Scan for the cell matching the given text and deliver its [x, y] coordinate at center. 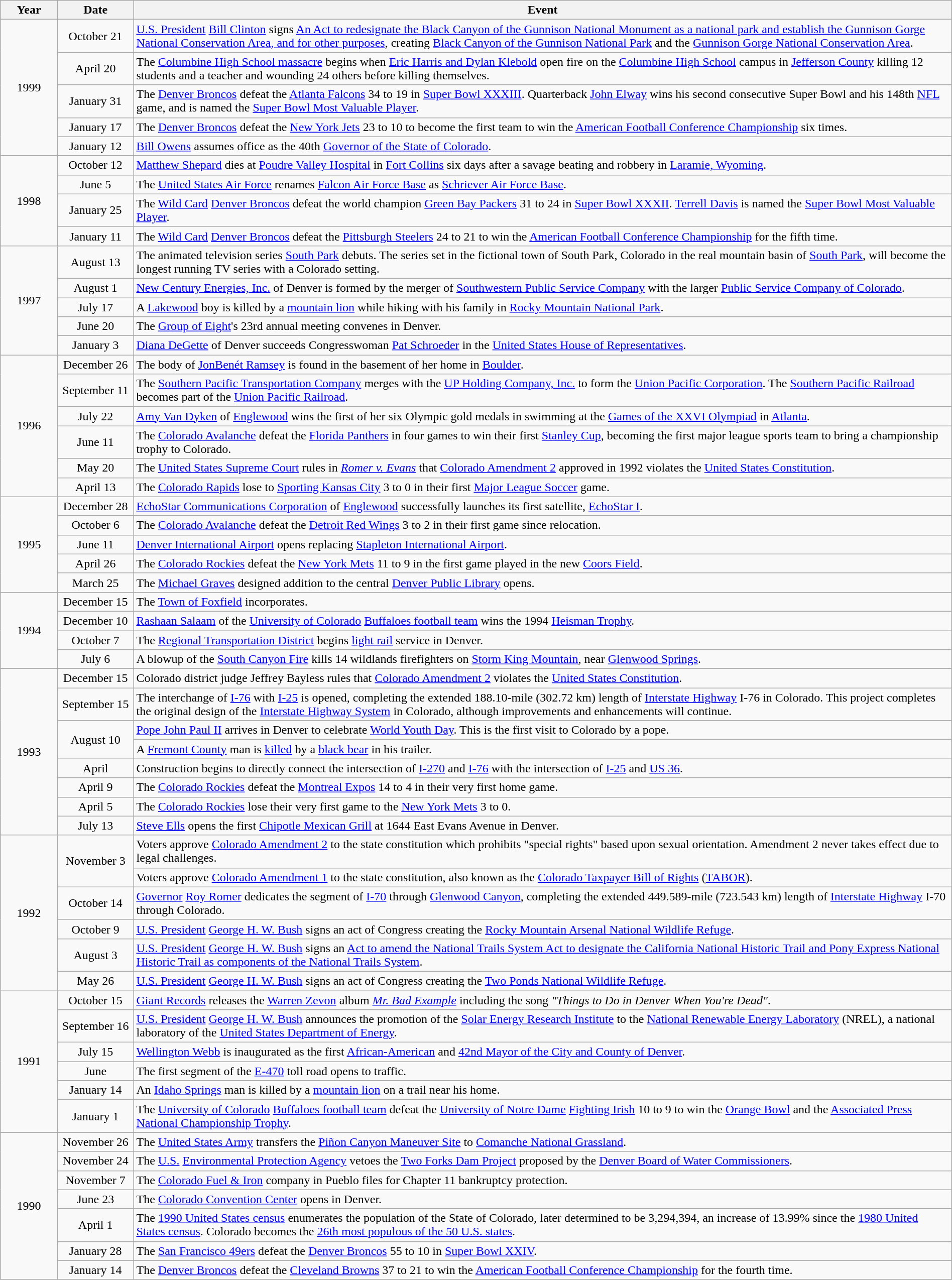
July 13 [95, 826]
Steve Ells opens the first Chipotle Mexican Grill at 1644 East Evans Avenue in Denver. [542, 826]
May 26 [95, 981]
1996 [29, 426]
Diana DeGette of Denver succeeds Congresswoman Pat Schroeder in the United States House of Representatives. [542, 345]
The United States Air Force renames Falcon Air Force Base as Schriever Air Force Base. [542, 184]
The Wild Card Denver Broncos defeat the Pittsburgh Steelers 24 to 21 to win the American Football Conference Championship for the fifth time. [542, 236]
April 5 [95, 806]
Bill Owens assumes office as the 40th Governor of the State of Colorado. [542, 146]
1993 [29, 752]
April 9 [95, 787]
Construction begins to directly connect the intersection of I-270 and I-76 with the intersection of I-25 and US 36. [542, 768]
The Colorado Rockies defeat the New York Mets 11 to 9 in the first game played in the new Coors Field. [542, 563]
July 17 [95, 307]
The body of JonBenét Ramsey is found in the basement of her home in Boulder. [542, 365]
April 1 [95, 1225]
January 25 [95, 210]
The Town of Foxfield incorporates. [542, 602]
Wellington Webb is inaugurated as the first African-American and 42nd Mayor of the City and County of Denver. [542, 1052]
July 15 [95, 1052]
The Colorado Rockies lose their very first game to the New York Mets 3 to 0. [542, 806]
A Fremont County man is killed by a black bear in his trailer. [542, 749]
1990 [29, 1206]
August 3 [95, 955]
December 26 [95, 365]
Rashaan Salaam of the University of Colorado Buffaloes football team wins the 1994 Heisman Trophy. [542, 621]
August 1 [95, 288]
January 11 [95, 236]
Date [95, 10]
April [95, 768]
July 22 [95, 416]
October 6 [95, 525]
Amy Van Dyken of Englewood wins the first of her six Olympic gold medals in swimming at the Games of the XXVI Olympiad in Atlanta. [542, 416]
1997 [29, 300]
January 1 [95, 1116]
November 26 [95, 1142]
1999 [29, 87]
A blowup of the South Canyon Fire kills 14 wildlands firefighters on Storm King Mountain, near Glenwood Springs. [542, 659]
January 3 [95, 345]
Event [542, 10]
August 10 [95, 740]
April 20 [95, 68]
November 3 [95, 861]
The United States Army transfers the Piñon Canyon Maneuver Site to Comanche National Grassland. [542, 1142]
October 12 [95, 165]
October 21 [95, 36]
1995 [29, 544]
The Group of Eight's 23rd annual meeting convenes in Denver. [542, 326]
Voters approve Colorado Amendment 1 to the state constitution, also known as the Colorado Taxpayer Bill of Rights (TABOR). [542, 877]
U.S. President George H. W. Bush signs an act of Congress creating the Two Ponds National Wildlife Refuge. [542, 981]
March 25 [95, 583]
October 9 [95, 929]
November 7 [95, 1180]
December 10 [95, 621]
An Idaho Springs man is killed by a mountain lion on a trail near his home. [542, 1090]
The Colorado Convention Center opens in Denver. [542, 1199]
The first segment of the E-470 toll road opens to traffic. [542, 1071]
Colorado district judge Jeffrey Bayless rules that Colorado Amendment 2 violates the United States Constitution. [542, 678]
The Colorado Fuel & Iron company in Pueblo files for Chapter 11 bankruptcy protection. [542, 1180]
January 28 [95, 1251]
1994 [29, 630]
June [95, 1071]
May 20 [95, 468]
The Michael Graves designed addition to the central Denver Public Library opens. [542, 583]
The Denver Broncos defeat the New York Jets 23 to 10 to become the first team to win the American Football Conference Championship six times. [542, 127]
1991 [29, 1061]
September 15 [95, 704]
July 6 [95, 659]
January 12 [95, 146]
April 26 [95, 563]
November 24 [95, 1161]
The Denver Broncos defeat the Cleveland Browns 37 to 21 to win the American Football Conference Championship for the fourth time. [542, 1270]
The United States Supreme Court rules in Romer v. Evans that Colorado Amendment 2 approved in 1992 violates the United States Constitution. [542, 468]
January 17 [95, 127]
August 13 [95, 262]
October 7 [95, 640]
June 23 [95, 1199]
The Regional Transportation District begins light rail service in Denver. [542, 640]
EchoStar Communications Corporation of Englewood successfully launches its first satellite, EchoStar I. [542, 506]
Matthew Shepard dies at Poudre Valley Hospital in Fort Collins six days after a savage beating and robbery in Laramie, Wyoming. [542, 165]
The Colorado Rapids lose to Sporting Kansas City 3 to 0 in their first Major League Soccer game. [542, 487]
The San Francisco 49ers defeat the Denver Broncos 55 to 10 in Super Bowl XXIV. [542, 1251]
September 11 [95, 391]
1998 [29, 201]
Denver International Airport opens replacing Stapleton International Airport. [542, 544]
June 20 [95, 326]
January 31 [95, 101]
Giant Records releases the Warren Zevon album Mr. Bad Example including the song "Things to Do in Denver When You're Dead". [542, 1000]
June 5 [95, 184]
September 16 [95, 1026]
The Colorado Avalanche defeat the Detroit Red Wings 3 to 2 in their first game since relocation. [542, 525]
October 15 [95, 1000]
The Colorado Rockies defeat the Montreal Expos 14 to 4 in their very first home game. [542, 787]
October 14 [95, 903]
Year [29, 10]
April 13 [95, 487]
U.S. President George H. W. Bush signs an act of Congress creating the Rocky Mountain Arsenal National Wildlife Refuge. [542, 929]
Pope John Paul II arrives in Denver to celebrate World Youth Day. This is the first visit to Colorado by a pope. [542, 730]
A Lakewood boy is killed by a mountain lion while hiking with his family in Rocky Mountain National Park. [542, 307]
The U.S. Environmental Protection Agency vetoes the Two Forks Dam Project proposed by the Denver Board of Water Commissioners. [542, 1161]
December 28 [95, 506]
1992 [29, 913]
